Return the (X, Y) coordinate for the center point of the cell that contains the specified text.  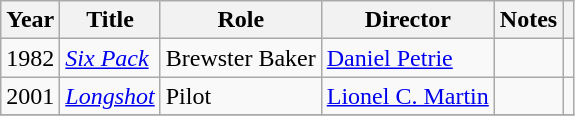
Role (240, 20)
Title (110, 20)
1982 (30, 58)
Daniel Petrie (408, 58)
Longshot (110, 96)
Notes (528, 20)
Pilot (240, 96)
Year (30, 20)
Six Pack (110, 58)
2001 (30, 96)
Lionel C. Martin (408, 96)
Brewster Baker (240, 58)
Director (408, 20)
